Scan for the cell matching the given text and deliver its (X, Y) coordinate at center. 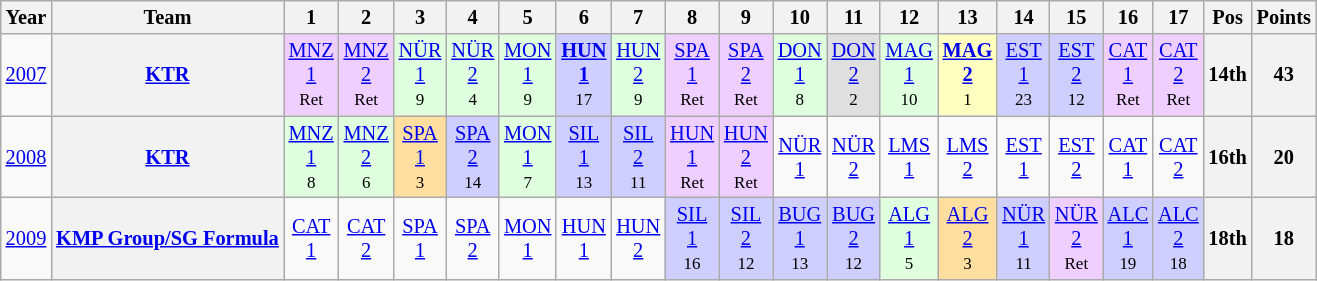
MNZ1Ret (312, 75)
20 (1284, 157)
BUG212 (854, 238)
MNZ26 (366, 157)
NÜR2 (854, 157)
15 (1076, 17)
10 (800, 17)
Points (1284, 17)
MON17 (528, 157)
8 (692, 17)
ALG15 (908, 238)
SPA13 (420, 157)
14th (1228, 75)
LMS2 (968, 157)
13 (968, 17)
2009 (26, 238)
SIL211 (638, 157)
3 (420, 17)
6 (584, 17)
NÜR111 (1024, 238)
MNZ2Ret (366, 75)
NÜR1 (800, 157)
1 (312, 17)
HUN29 (638, 75)
ALC119 (1128, 238)
NÜR2Ret (1076, 238)
MON1 (528, 238)
SIL212 (746, 238)
Year (26, 17)
EST1 (1024, 157)
LMS1 (908, 157)
14 (1024, 17)
ALC218 (1178, 238)
DON18 (800, 75)
2008 (26, 157)
SIL113 (584, 157)
EST2 (1076, 157)
NÜR19 (420, 75)
2 (366, 17)
7 (638, 17)
HUN2 (638, 238)
Team (167, 17)
SPA1Ret (692, 75)
Pos (1228, 17)
2007 (26, 75)
17 (1178, 17)
CAT1Ret (1128, 75)
MNZ18 (312, 157)
SPA2Ret (746, 75)
16th (1228, 157)
SPA1 (420, 238)
43 (1284, 75)
DON22 (854, 75)
EST212 (1076, 75)
18 (1284, 238)
HUN2Ret (746, 157)
11 (854, 17)
SPA214 (472, 157)
KMP Group/SG Formula (167, 238)
9 (746, 17)
4 (472, 17)
5 (528, 17)
EST123 (1024, 75)
HUN1Ret (692, 157)
MAG110 (908, 75)
HUN117 (584, 75)
MON19 (528, 75)
MAG21 (968, 75)
HUN1 (584, 238)
12 (908, 17)
16 (1128, 17)
18th (1228, 238)
NÜR24 (472, 75)
SIL116 (692, 238)
SPA2 (472, 238)
BUG113 (800, 238)
CAT2Ret (1178, 75)
ALG23 (968, 238)
